Determine the [x, y] coordinate at the center of the cell enclosing the given text.  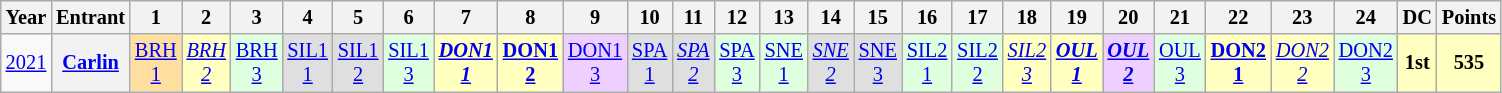
19 [1077, 17]
20 [1128, 17]
Entrant [90, 17]
10 [650, 17]
DON11 [466, 63]
2 [206, 17]
6 [408, 17]
11 [693, 17]
SNE2 [831, 63]
535 [1469, 63]
4 [307, 17]
DON22 [1302, 63]
SPA3 [736, 63]
9 [595, 17]
Points [1469, 17]
DON21 [1238, 63]
OUL3 [1180, 63]
SNE3 [878, 63]
5 [358, 17]
SIL23 [1027, 63]
SNE1 [784, 63]
DC [1418, 17]
BRH2 [206, 63]
13 [784, 17]
BRH1 [156, 63]
SIL11 [307, 63]
1st [1418, 63]
SPA1 [650, 63]
2021 [26, 63]
DON13 [595, 63]
24 [1366, 17]
23 [1302, 17]
Year [26, 17]
3 [257, 17]
16 [927, 17]
22 [1238, 17]
DON12 [530, 63]
15 [878, 17]
12 [736, 17]
SIL12 [358, 63]
1 [156, 17]
8 [530, 17]
SIL21 [927, 63]
SIL22 [977, 63]
SIL13 [408, 63]
17 [977, 17]
SPA2 [693, 63]
7 [466, 17]
OUL2 [1128, 63]
Carlin [90, 63]
14 [831, 17]
OUL1 [1077, 63]
DON23 [1366, 63]
21 [1180, 17]
BRH3 [257, 63]
18 [1027, 17]
